Return (x, y) of the center of cell containing provided text 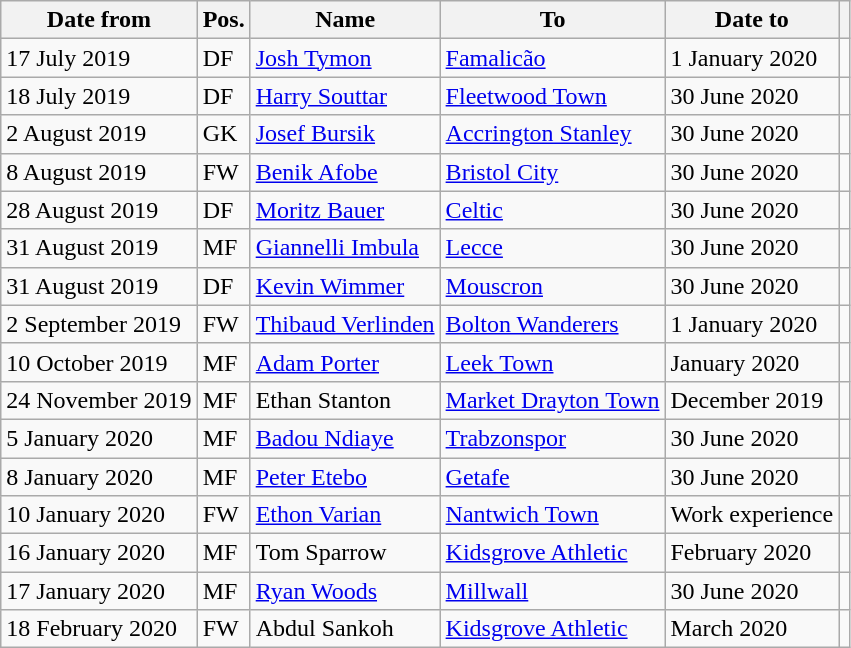
2 September 2019 (99, 324)
Bristol City (552, 172)
March 2020 (752, 629)
Mouscron (552, 286)
GK (224, 134)
18 July 2019 (99, 96)
Peter Etebo (345, 477)
Accrington Stanley (552, 134)
Moritz Bauer (345, 210)
Trabzonspor (552, 438)
Giannelli Imbula (345, 248)
Josh Tymon (345, 58)
Name (345, 20)
Kevin Wimmer (345, 286)
18 February 2020 (99, 629)
Ethon Varian (345, 515)
5 January 2020 (99, 438)
Famalicão (552, 58)
10 January 2020 (99, 515)
Work experience (752, 515)
Leek Town (552, 362)
8 August 2019 (99, 172)
10 October 2019 (99, 362)
Benik Afobe (345, 172)
Badou Ndiaye (345, 438)
Date from (99, 20)
Lecce (552, 248)
8 January 2020 (99, 477)
16 January 2020 (99, 553)
Bolton Wanderers (552, 324)
Pos. (224, 20)
24 November 2019 (99, 400)
17 July 2019 (99, 58)
Millwall (552, 591)
Date to (752, 20)
28 August 2019 (99, 210)
Ryan Woods (345, 591)
February 2020 (752, 553)
2 August 2019 (99, 134)
Fleetwood Town (552, 96)
Tom Sparrow (345, 553)
Market Drayton Town (552, 400)
December 2019 (752, 400)
Adam Porter (345, 362)
Josef Bursik (345, 134)
17 January 2020 (99, 591)
Abdul Sankoh (345, 629)
January 2020 (752, 362)
Thibaud Verlinden (345, 324)
Nantwich Town (552, 515)
To (552, 20)
Celtic (552, 210)
Harry Souttar (345, 96)
Getafe (552, 477)
Ethan Stanton (345, 400)
